Provide the (x, y) coordinate of the cell's center where the given text is located.  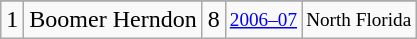
8 (214, 20)
2006–07 (263, 20)
1 (12, 20)
North Florida (359, 20)
Boomer Herndon (113, 20)
